From the cell containing the given text, extract its center point as (x, y) coordinate. 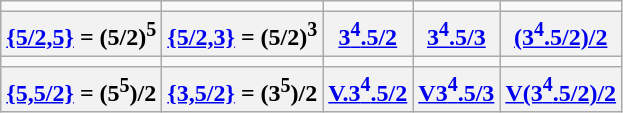
V(34.5/2)/2 (561, 90)
{5/2,5} = (5/2)5 (82, 34)
V.34.5/2 (368, 90)
{3,5/2} = (35)/2 (242, 90)
(34.5/2)/2 (561, 34)
34.5/3 (456, 34)
{5/2,3} = (5/2)3 (242, 34)
34.5/2 (368, 34)
V34.5/3 (456, 90)
{5,5/2} = (55)/2 (82, 90)
